Identify which cell holds the provided text, then report its [X, Y] central coordinate. 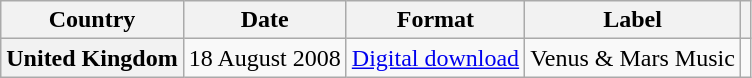
Label [633, 20]
Date [264, 20]
Country [92, 20]
United Kingdom [92, 58]
Format [435, 20]
Digital download [435, 58]
Venus & Mars Music [633, 58]
18 August 2008 [264, 58]
